Extract the [x, y] coordinate from the center of the cell holding the provided text.  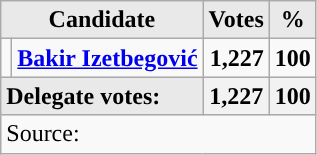
% [292, 20]
Source: [159, 134]
Candidate [102, 20]
Bakir Izetbegović [108, 58]
Votes [236, 20]
Delegate votes: [102, 96]
